For the text-containing cell, return its midpoint in (X, Y) coordinate format. 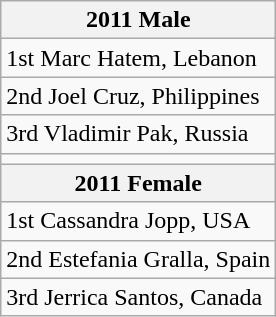
2011 Female (138, 183)
2nd Joel Cruz, Philippines (138, 96)
2011 Male (138, 20)
1st Cassandra Jopp, USA (138, 221)
1st Marc Hatem, Lebanon (138, 58)
3rd Vladimir Pak, Russia (138, 134)
2nd Estefania Gralla, Spain (138, 259)
3rd Jerrica Santos, Canada (138, 297)
